For the text-containing cell, return its midpoint in [X, Y] coordinate format. 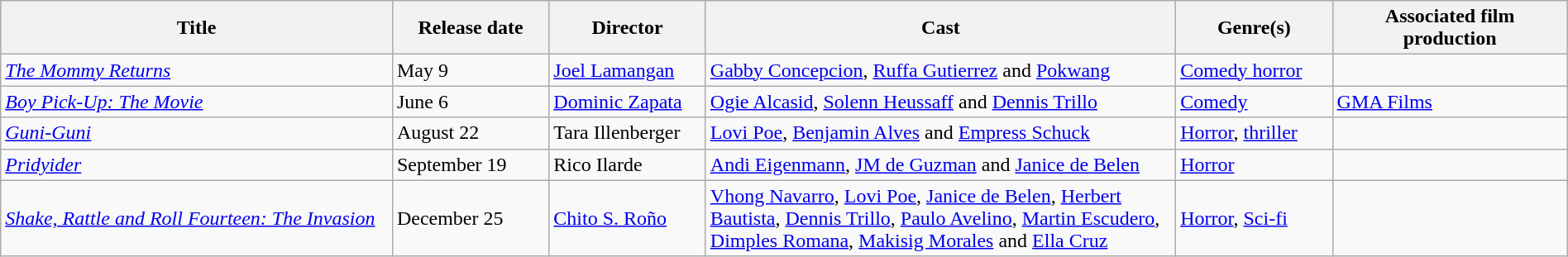
Director [627, 28]
August 22 [470, 133]
GMA Films [1450, 102]
Lovi Poe, Benjamin Alves and Empress Schuck [940, 133]
Andi Eigenmann, JM de Guzman and Janice de Belen [940, 164]
September 19 [470, 164]
December 25 [470, 218]
Shake, Rattle and Roll Fourteen: The Invasion [197, 218]
Cast [940, 28]
Boy Pick-Up: The Movie [197, 102]
Gabby Concepcion, Ruffa Gutierrez and Pokwang [940, 70]
Comedy [1254, 102]
Title [197, 28]
Horror [1254, 164]
Ogie Alcasid, Solenn Heussaff and Dennis Trillo [940, 102]
Pridyider [197, 164]
May 9 [470, 70]
June 6 [470, 102]
Joel Lamangan [627, 70]
Genre(s) [1254, 28]
Chito S. Roño [627, 218]
Horror, thriller [1254, 133]
Rico Ilarde [627, 164]
Dominic Zapata [627, 102]
The Mommy Returns [197, 70]
Associated film production [1450, 28]
Release date [470, 28]
Tara Illenberger [627, 133]
Guni-Guni [197, 133]
Comedy horror [1254, 70]
Horror, Sci-fi [1254, 218]
